Return the [X, Y] coordinate for the center point of the cell that contains the specified text.  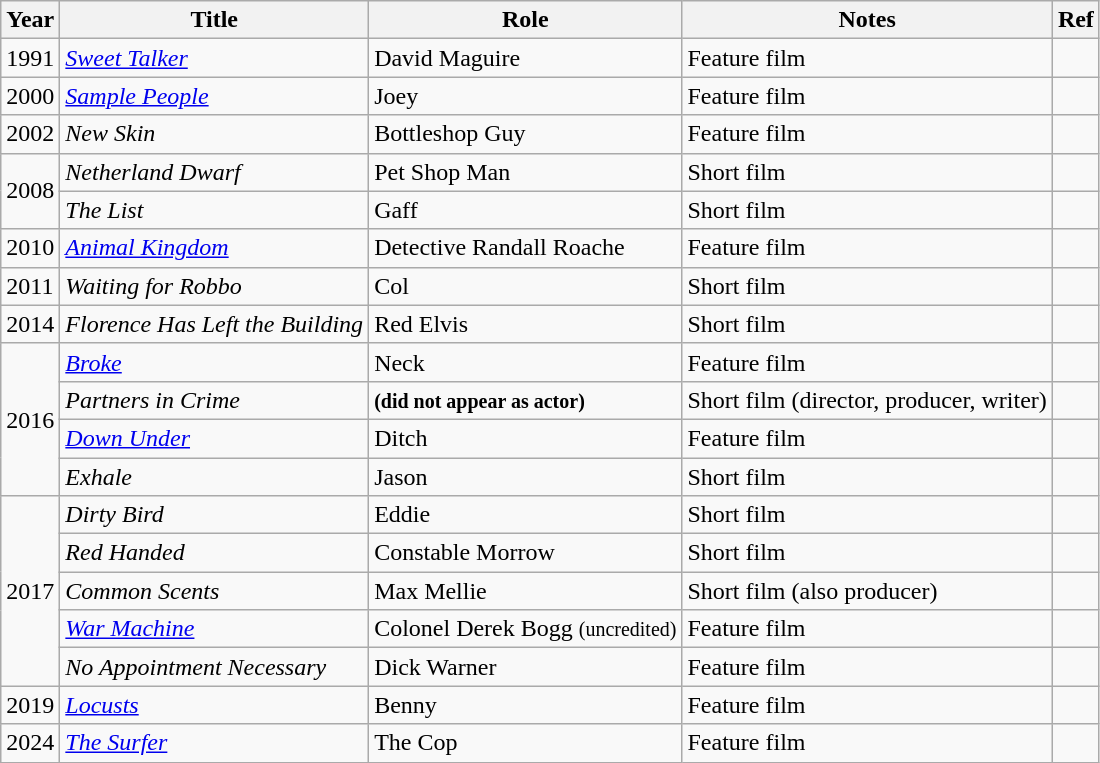
(did not appear as actor) [526, 400]
2016 [30, 419]
Common Scents [214, 591]
Eddie [526, 515]
Pet Shop Man [526, 172]
The Cop [526, 743]
Joey [526, 96]
Florence Has Left the Building [214, 324]
Title [214, 20]
Ditch [526, 438]
Gaff [526, 210]
Notes [867, 20]
Role [526, 20]
Bottleshop Guy [526, 134]
Neck [526, 362]
New Skin [214, 134]
Colonel Derek Bogg (uncredited) [526, 629]
Partners in Crime [214, 400]
2019 [30, 705]
Detective Randall Roache [526, 248]
2000 [30, 96]
David Maguire [526, 58]
2024 [30, 743]
Waiting for Robbo [214, 286]
2002 [30, 134]
Red Elvis [526, 324]
2011 [30, 286]
Jason [526, 477]
2014 [30, 324]
Constable Morrow [526, 553]
Animal Kingdom [214, 248]
Dirty Bird [214, 515]
Down Under [214, 438]
The List [214, 210]
2017 [30, 591]
Broke [214, 362]
Dick Warner [526, 667]
Sample People [214, 96]
2008 [30, 191]
War Machine [214, 629]
No Appointment Necessary [214, 667]
Netherland Dwarf [214, 172]
Short film (director, producer, writer) [867, 400]
The Surfer [214, 743]
Sweet Talker [214, 58]
2010 [30, 248]
Year [30, 20]
Ref [1076, 20]
Short film (also producer) [867, 591]
Col [526, 286]
Red Handed [214, 553]
Benny [526, 705]
Max Mellie [526, 591]
1991 [30, 58]
Locusts [214, 705]
Exhale [214, 477]
